Extract the (X, Y) coordinate from the center of the cell holding the provided text.  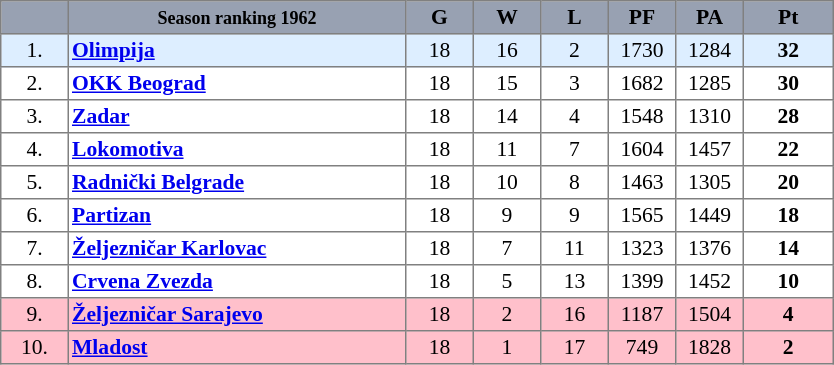
1682 (642, 84)
8 (575, 182)
OKK Beograd (237, 84)
G (440, 18)
1399 (642, 282)
22 (788, 150)
2. (35, 84)
1449 (710, 216)
15 (507, 84)
10. (35, 348)
1323 (642, 248)
1452 (710, 282)
Željezničar Karlovac (237, 248)
1187 (642, 314)
1565 (642, 216)
7. (35, 248)
1828 (710, 348)
L (575, 18)
Mladost (237, 348)
5 (507, 282)
1284 (710, 50)
3 (575, 84)
Zadar (237, 116)
1604 (642, 150)
1730 (642, 50)
5. (35, 182)
1376 (710, 248)
1457 (710, 150)
PA (710, 18)
4. (35, 150)
20 (788, 182)
Radnički Belgrade (237, 182)
32 (788, 50)
30 (788, 84)
W (507, 18)
1285 (710, 84)
13 (575, 282)
1310 (710, 116)
1. (35, 50)
17 (575, 348)
8. (35, 282)
1305 (710, 182)
Partizan (237, 216)
1548 (642, 116)
PF (642, 18)
Lokomotiva (237, 150)
1 (507, 348)
6. (35, 216)
1504 (710, 314)
3. (35, 116)
749 (642, 348)
Crvena Zvezda (237, 282)
Pt (788, 18)
Olimpija (237, 50)
Season ranking 1962 (237, 18)
Željezničar Sarajevo (237, 314)
1463 (642, 182)
28 (788, 116)
9. (35, 314)
